Provide the (x, y) coordinate of the cell's center where the given text is located.  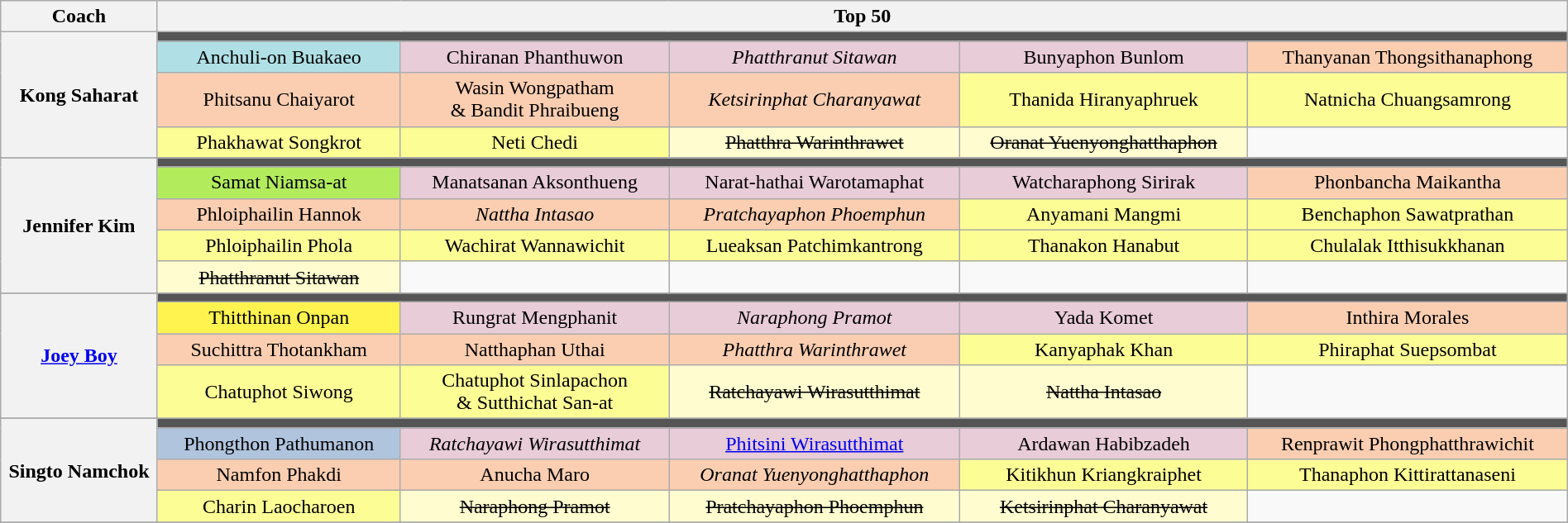
Thanyanan Thongsithanaphong (1408, 57)
Ardawan Habibzadeh (1104, 444)
Natnicha Chuangsamrong (1408, 99)
Manatsanan Aksonthueng (534, 183)
Anchuli-on Buakaeo (279, 57)
Jennifer Kim (79, 225)
Phloiphailin Phola (279, 245)
Narat-hathai Warotamaphat (814, 183)
Phongthon Pathumanon (279, 444)
Thanaphon Kittirattanaseni (1408, 475)
Phakhawat Songkrot (279, 142)
Thanakon Hanabut (1104, 245)
Chatuphot Sinlapachon& Sutthichat San-at (534, 392)
Wasin Wongpatham& Bandit Phraibueng (534, 99)
Namfon Phakdi (279, 475)
Natthaphan Uthai (534, 349)
Rungrat Mengphanit (534, 317)
Wachirat Wannawichit (534, 245)
Phitsanu Chaiyarot (279, 99)
Coach (79, 17)
Chulalak Itthisukkhanan (1408, 245)
Lueaksan Patchimkantrong (814, 245)
Renprawit Phongphatthrawichit (1408, 444)
Phloiphailin Hannok (279, 214)
Anucha Maro (534, 475)
Thanida Hiranyaphruek (1104, 99)
Phonbancha Maikantha (1408, 183)
Kitikhun Kriangkraiphet (1104, 475)
Kong Saharat (79, 95)
Neti Chedi (534, 142)
Thitthinan Onpan (279, 317)
Phitsini Wirasutthimat (814, 444)
Benchaphon Sawatprathan (1408, 214)
Inthira Morales (1408, 317)
Top 50 (862, 17)
Suchittra Thotankham (279, 349)
Samat Niamsa-at (279, 183)
Singto Namchok (79, 471)
Phiraphat Suepsombat (1408, 349)
Yada Komet (1104, 317)
Joey Boy (79, 355)
Charin Laocharoen (279, 506)
Anyamani Mangmi (1104, 214)
Bunyaphon Bunlom (1104, 57)
Kanyaphak Khan (1104, 349)
Chatuphot Siwong (279, 392)
Chiranan Phanthuwon (534, 57)
Watcharaphong Sirirak (1104, 183)
